Return the (X, Y) coordinate for the center point of the cell that contains the specified text.  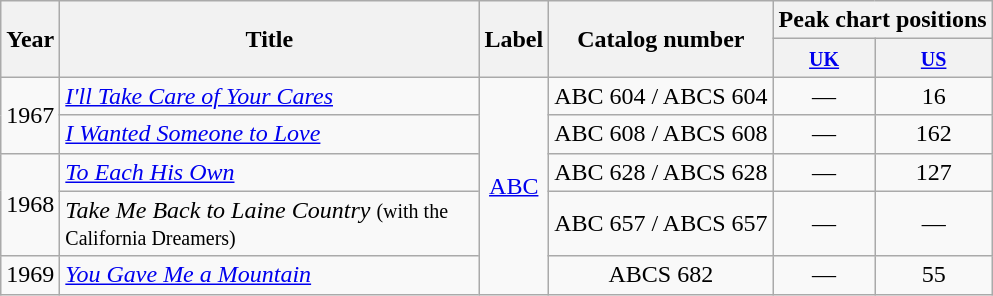
Peak chart positions (882, 20)
ABC 608 / ABCS 608 (661, 134)
UK (824, 58)
I Wanted Someone to Love (270, 134)
ABCS 682 (661, 275)
1968 (30, 204)
ABC 628 / ABCS 628 (661, 172)
You Gave Me a Mountain (270, 275)
127 (934, 172)
1967 (30, 115)
Title (270, 39)
55 (934, 275)
ABC 657 / ABCS 657 (661, 224)
To Each His Own (270, 172)
Take Me Back to Laine Country (with the California Dreamers) (270, 224)
1969 (30, 275)
ABC (514, 186)
Year (30, 39)
Catalog number (661, 39)
US (934, 58)
16 (934, 96)
Label (514, 39)
ABC 604 / ABCS 604 (661, 96)
162 (934, 134)
I'll Take Care of Your Cares (270, 96)
